Scan for the cell matching the given text and deliver its (x, y) coordinate at center. 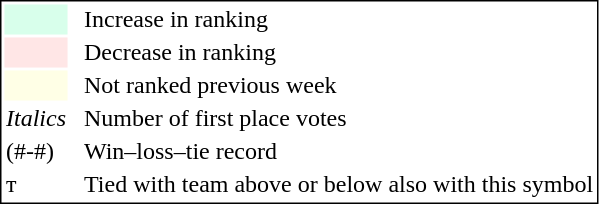
Increase in ranking (338, 19)
Not ranked previous week (338, 85)
т (36, 185)
Italics (36, 119)
Win–loss–tie record (338, 151)
(#-#) (36, 151)
Number of first place votes (338, 119)
Tied with team above or below also with this symbol (338, 185)
Decrease in ranking (338, 53)
